From the cell containing the given text, extract its center point as (x, y) coordinate. 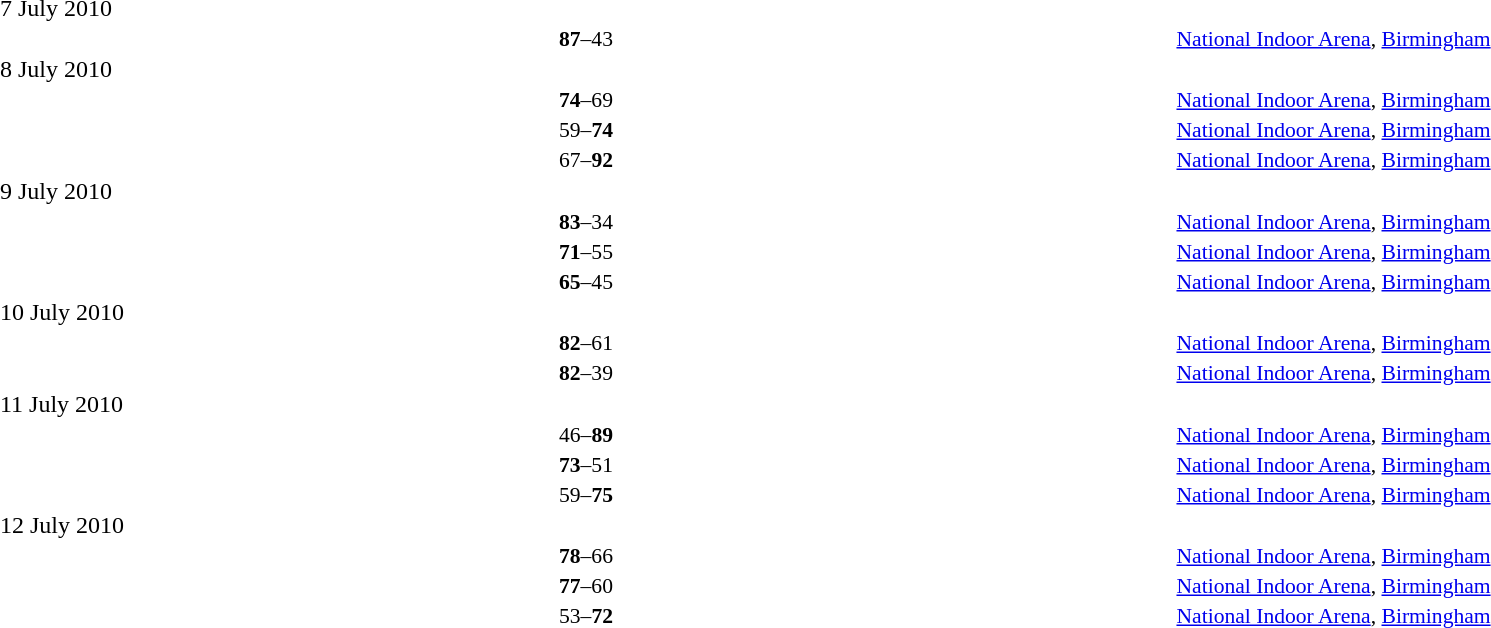
71–55 (586, 252)
46–89 (586, 434)
67–92 (586, 160)
78–66 (586, 556)
73–51 (586, 464)
83–34 (586, 222)
82–39 (586, 373)
82–61 (586, 343)
59–75 (586, 494)
65–45 (586, 282)
59–74 (586, 130)
87–43 (586, 38)
77–60 (586, 586)
74–69 (586, 100)
